Pinpoint the cell where the given text exists, returning its [X, Y] midpoint coordinate. 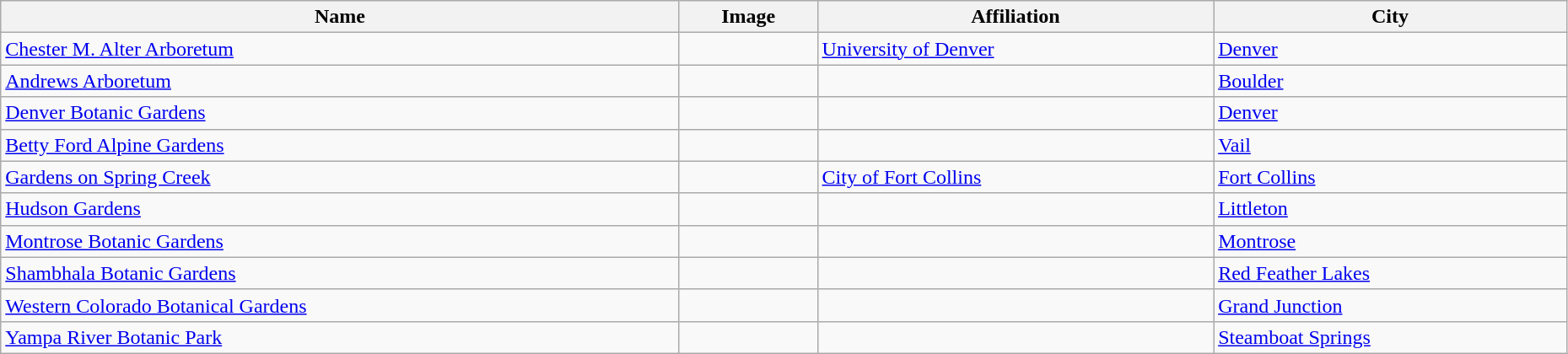
Littleton [1390, 209]
Andrews Arboretum [340, 81]
Yampa River Botanic Park [340, 337]
Gardens on Spring Creek [340, 177]
Montrose Botanic Gardens [340, 241]
Name [340, 17]
Boulder [1390, 81]
Chester M. Alter Arboretum [340, 49]
Grand Junction [1390, 305]
Denver Botanic Gardens [340, 113]
City of Fort Collins [1016, 177]
Western Colorado Botanical Gardens [340, 305]
Betty Ford Alpine Gardens [340, 145]
Fort Collins [1390, 177]
Montrose [1390, 241]
University of Denver [1016, 49]
Red Feather Lakes [1390, 273]
Image [748, 17]
Steamboat Springs [1390, 337]
Shambhala Botanic Gardens [340, 273]
Vail [1390, 145]
Affiliation [1016, 17]
City [1390, 17]
Hudson Gardens [340, 209]
